Find where the given text appears and provide that cell's center as (x, y) coordinate. 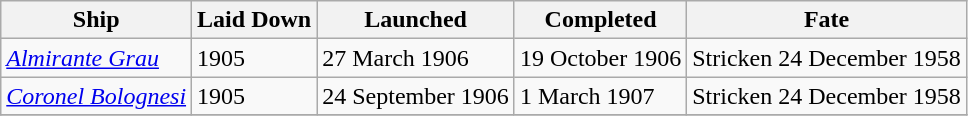
27 March 1906 (416, 58)
19 October 1906 (600, 58)
Completed (600, 20)
Almirante Grau (96, 58)
24 September 1906 (416, 96)
Fate (827, 20)
1 March 1907 (600, 96)
Ship (96, 20)
Coronel Bolognesi (96, 96)
Launched (416, 20)
Laid Down (254, 20)
